Detect which cell encompasses the target text, then output its (X, Y) center coordinate. 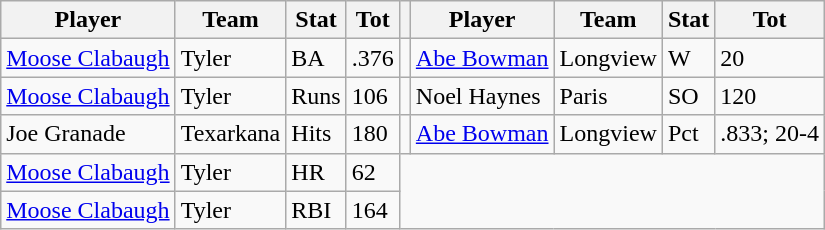
180 (372, 134)
HR (316, 172)
Runs (316, 96)
RBI (316, 210)
62 (372, 172)
Joe Granade (88, 134)
SO (688, 96)
Paris (608, 96)
20 (770, 58)
106 (372, 96)
.376 (372, 58)
.833; 20-4 (770, 134)
Texarkana (230, 134)
Noel Haynes (482, 96)
W (688, 58)
120 (770, 96)
Hits (316, 134)
164 (372, 210)
Pct (688, 134)
BA (316, 58)
